Identify which cell holds the provided text, then report its (X, Y) central coordinate. 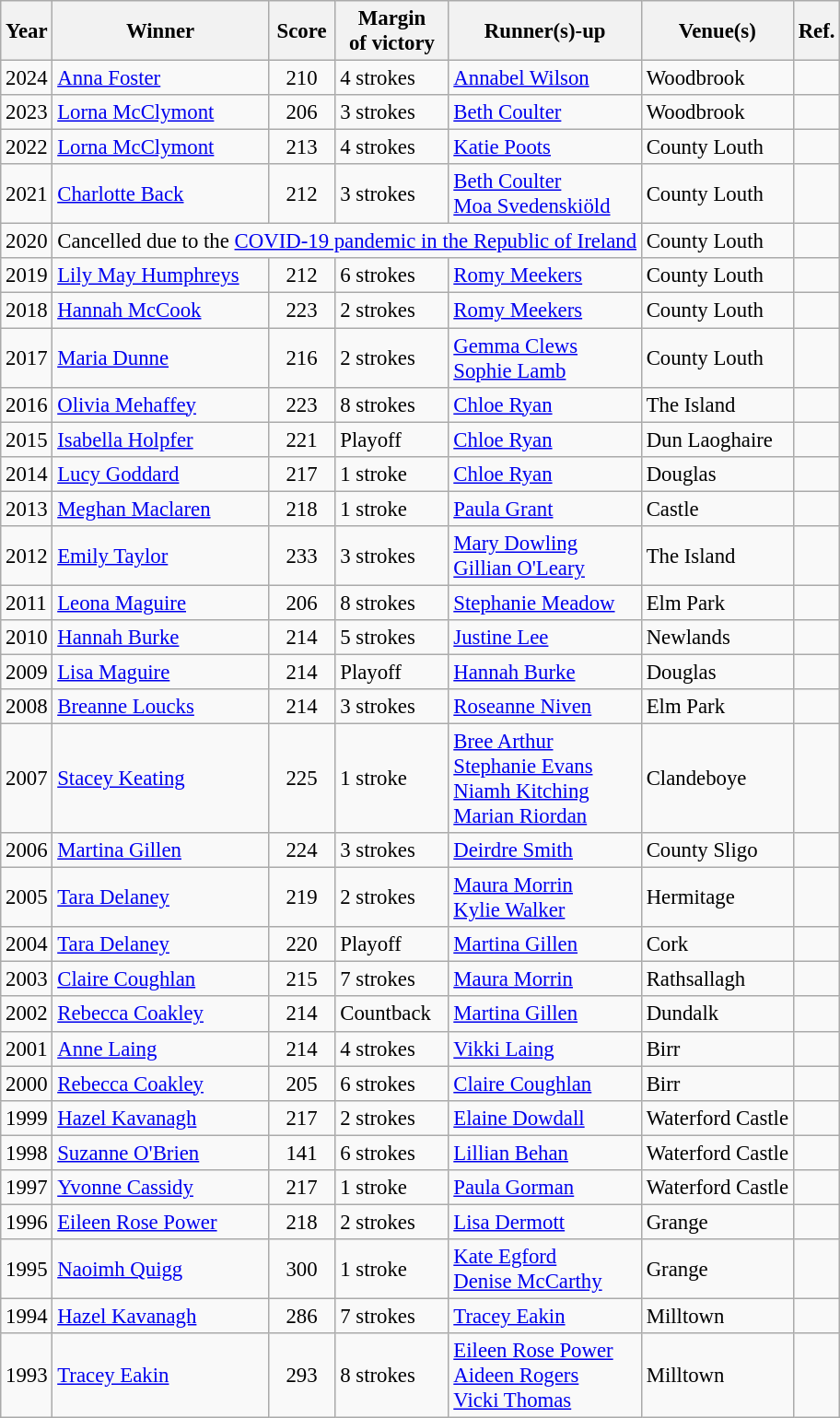
Olivia Mehaffey (160, 404)
Maura Morrin Kylie Walker (545, 897)
219 (302, 897)
2014 (27, 474)
2020 (27, 241)
Suzanne O'Brien (160, 1153)
220 (302, 944)
Lisa Maguire (160, 672)
2006 (27, 850)
2001 (27, 1049)
Isabella Holpfer (160, 439)
Beth Coulter Moa Svedenskiöld (545, 193)
2013 (27, 509)
1997 (27, 1188)
1995 (27, 1270)
Breanne Loucks (160, 707)
Maura Morrin (545, 979)
Meghan Maclaren (160, 509)
1998 (27, 1153)
Bree Arthur Stephanie Evans Niamh Kitching Marian Riordan (545, 779)
5 strokes (392, 638)
215 (302, 979)
Score (302, 31)
141 (302, 1153)
2002 (27, 1014)
224 (302, 850)
Lily May Humphreys (160, 275)
Paula Gorman (545, 1188)
Lillian Behan (545, 1153)
2021 (27, 193)
Kate Egford Denise McCarthy (545, 1270)
2016 (27, 404)
Stephanie Meadow (545, 603)
Eileen Rose Power Aideen Rogers Vicki Thomas (545, 1376)
293 (302, 1376)
2011 (27, 603)
Paula Grant (545, 509)
Countback (392, 1014)
Elaine Dowdall (545, 1118)
Charlotte Back (160, 193)
Deirdre Smith (545, 850)
Year (27, 31)
221 (302, 439)
2003 (27, 979)
Leona Maguire (160, 603)
2005 (27, 897)
Stacey Keating (160, 779)
205 (302, 1084)
Cork (717, 944)
2024 (27, 78)
2012 (27, 557)
2017 (27, 357)
Justine Lee (545, 638)
2008 (27, 707)
Anne Laing (160, 1049)
Eileen Rose Power (160, 1222)
Newlands (717, 638)
2010 (27, 638)
2015 (27, 439)
Naoimh Quigg (160, 1270)
1993 (27, 1376)
Anna Foster (160, 78)
Winner (160, 31)
Mary Dowling Gillian O'Leary (545, 557)
210 (302, 78)
216 (302, 357)
County Sligo (717, 850)
Annabel Wilson (545, 78)
Vikki Laing (545, 1049)
Dundalk (717, 1014)
Beth Coulter (545, 112)
1994 (27, 1316)
Emily Taylor (160, 557)
Roseanne Niven (545, 707)
Hannah McCook (160, 311)
Katie Poots (545, 147)
Lisa Dermott (545, 1222)
Hermitage (717, 897)
Clandeboye (717, 779)
2009 (27, 672)
2019 (27, 275)
213 (302, 147)
2007 (27, 779)
233 (302, 557)
Runner(s)-up (545, 31)
2004 (27, 944)
2018 (27, 311)
Yvonne Cassidy (160, 1188)
Maria Dunne (160, 357)
Cancelled due to the COVID-19 pandemic in the Republic of Ireland (346, 241)
2000 (27, 1084)
Rathsallagh (717, 979)
Ref. (816, 31)
225 (302, 779)
1999 (27, 1118)
Marginof victory (392, 31)
300 (302, 1270)
Venue(s) (717, 31)
2022 (27, 147)
2023 (27, 112)
Lucy Goddard (160, 474)
Castle (717, 509)
1996 (27, 1222)
Gemma Clews Sophie Lamb (545, 357)
Dun Laoghaire (717, 439)
286 (302, 1316)
